Return the [x, y] coordinate for the center point of the cell that contains the specified text.  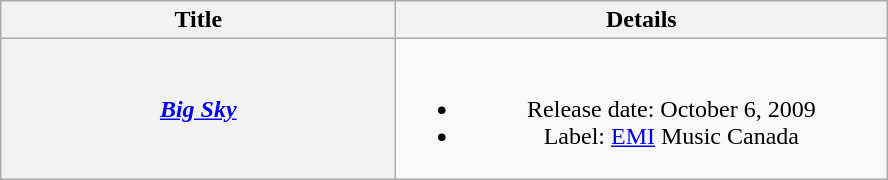
Release date: October 6, 2009Label: EMI Music Canada [642, 109]
Big Sky [198, 109]
Details [642, 20]
Title [198, 20]
